Output the (X, Y) coordinate of the center of the cell containing the given text.  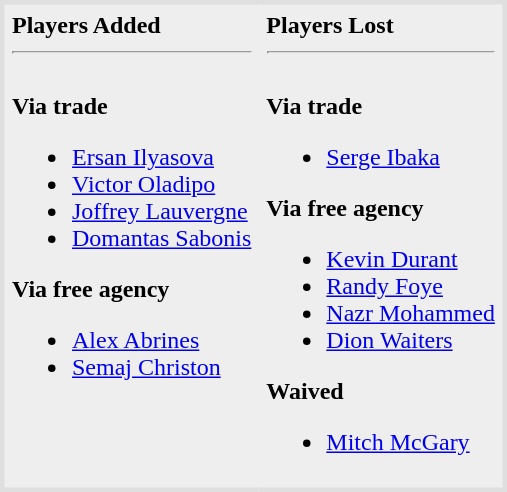
Players Added Via tradeErsan IlyasovaVictor OladipoJoffrey LauvergneDomantas SabonisVia free agencyAlex AbrinesSemaj Christon (130, 246)
Players Lost Via tradeSerge IbakaVia free agencyKevin DurantRandy FoyeNazr MohammedDion Waiters WaivedMitch McGary (382, 246)
